Return the [X, Y] coordinate for the center point of the cell that contains the specified text.  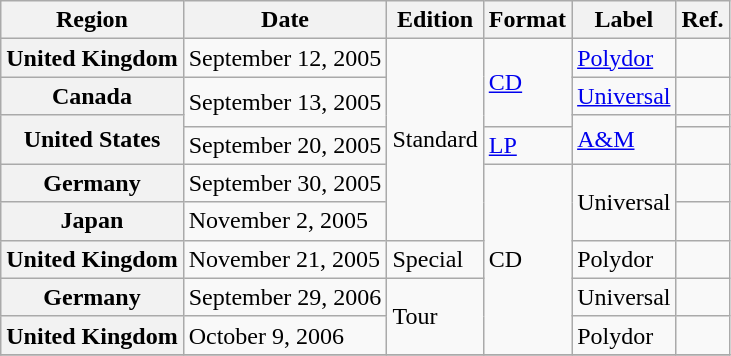
Tour [435, 316]
October 9, 2006 [285, 335]
Date [285, 20]
November 21, 2005 [285, 259]
September 30, 2005 [285, 183]
September 20, 2005 [285, 145]
Canada [92, 96]
September 29, 2006 [285, 297]
Japan [92, 221]
Format [527, 20]
Standard [435, 140]
September 13, 2005 [285, 102]
November 2, 2005 [285, 221]
Special [435, 259]
LP [527, 145]
United States [92, 140]
Edition [435, 20]
September 12, 2005 [285, 58]
Ref. [702, 20]
Label [624, 20]
A&M [624, 140]
Region [92, 20]
